Scan for the cell matching the given text and deliver its (x, y) coordinate at center. 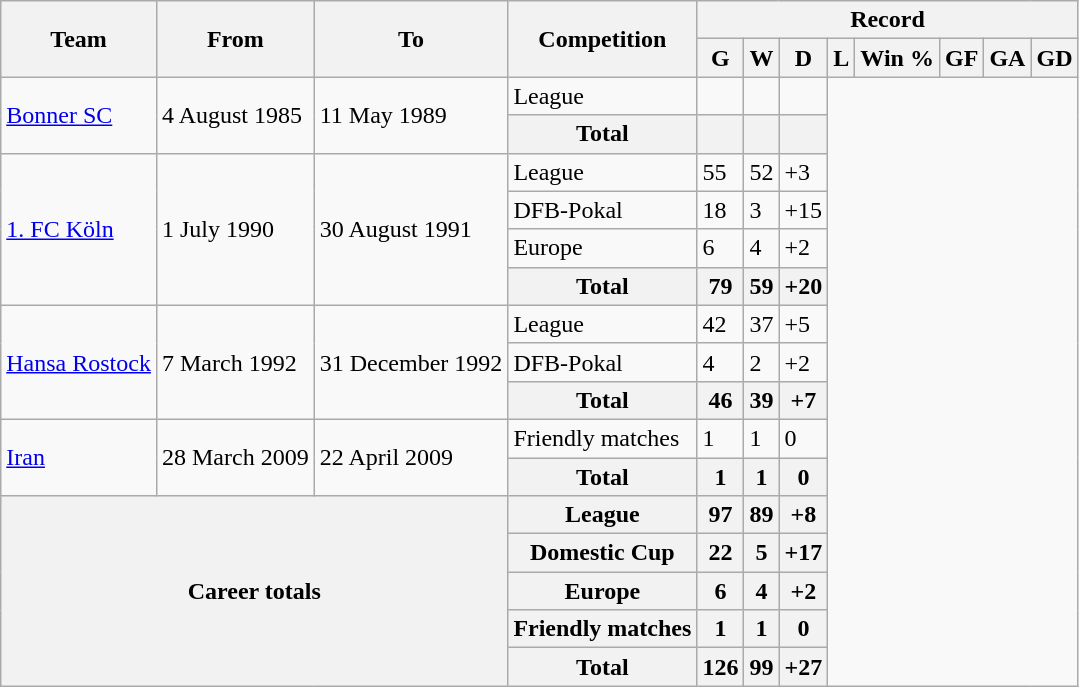
52 (762, 172)
+3 (804, 172)
2 (762, 362)
1. FC Köln (79, 229)
7 March 1992 (235, 362)
GF (961, 58)
Domestic Cup (602, 553)
Hansa Rostock (79, 362)
31 December 1992 (411, 362)
W (762, 58)
G (720, 58)
From (235, 39)
55 (720, 172)
18 (720, 210)
39 (762, 400)
37 (762, 324)
D (804, 58)
GD (1054, 58)
L (842, 58)
1 July 1990 (235, 229)
+7 (804, 400)
4 August 1985 (235, 115)
11 May 1989 (411, 115)
+15 (804, 210)
+8 (804, 515)
Competition (602, 39)
5 (762, 553)
To (411, 39)
46 (720, 400)
30 August 1991 (411, 229)
Bonner SC (79, 115)
Team (79, 39)
Iran (79, 457)
99 (762, 667)
42 (720, 324)
59 (762, 286)
28 March 2009 (235, 457)
+20 (804, 286)
22 April 2009 (411, 457)
+17 (804, 553)
22 (720, 553)
Record (888, 20)
Career totals (254, 591)
97 (720, 515)
+5 (804, 324)
+27 (804, 667)
GA (1008, 58)
79 (720, 286)
3 (762, 210)
89 (762, 515)
126 (720, 667)
Win % (898, 58)
